For the text-containing cell, return its midpoint in [x, y] coordinate format. 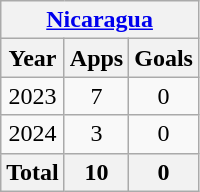
Total [33, 172]
10 [96, 172]
7 [96, 96]
Year [33, 58]
Goals [164, 58]
2023 [33, 96]
Nicaragua [100, 20]
2024 [33, 134]
Apps [96, 58]
3 [96, 134]
